Extract the [X, Y] coordinate from the center of the cell holding the provided text.  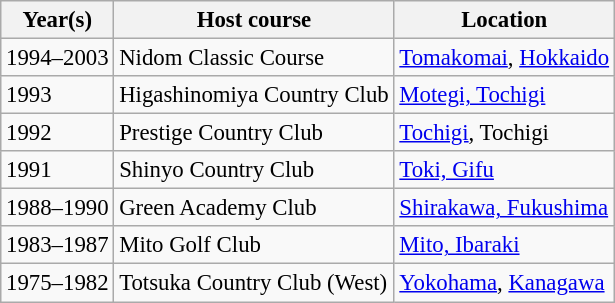
1983–1987 [58, 245]
Host course [254, 20]
Yokohama, Kanagawa [504, 283]
Motegi, Tochigi [504, 95]
Shinyo Country Club [254, 170]
Year(s) [58, 20]
Prestige Country Club [254, 133]
Tomakomai, Hokkaido [504, 58]
1992 [58, 133]
Mito Golf Club [254, 245]
Higashinomiya Country Club [254, 95]
Green Academy Club [254, 208]
1994–2003 [58, 58]
1991 [58, 170]
Mito, Ibaraki [504, 245]
Location [504, 20]
Toki, Gifu [504, 170]
Shirakawa, Fukushima [504, 208]
Nidom Classic Course [254, 58]
Totsuka Country Club (West) [254, 283]
Tochigi, Tochigi [504, 133]
1988–1990 [58, 208]
1975–1982 [58, 283]
1993 [58, 95]
